Return [x, y] of the center of cell containing provided text 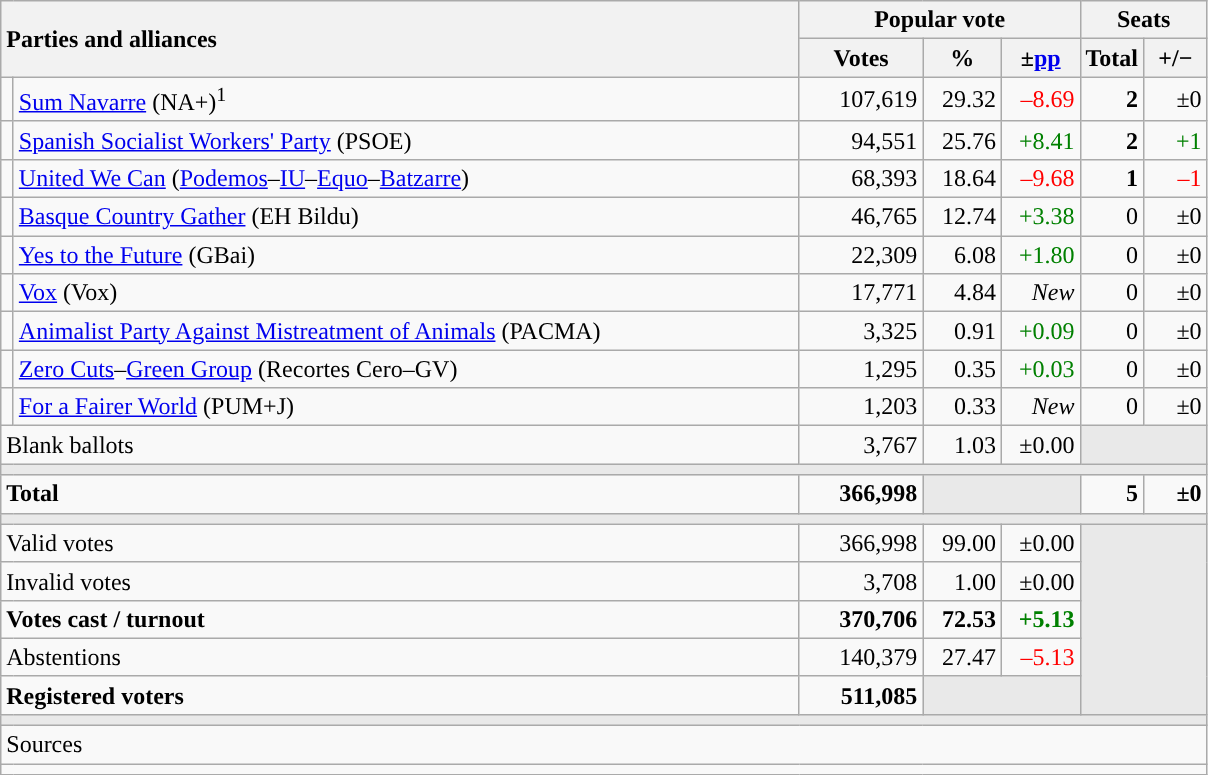
0.91 [962, 331]
Registered voters [400, 695]
Blank ballots [400, 445]
3,325 [861, 331]
99.00 [962, 543]
370,706 [861, 619]
22,309 [861, 255]
18.64 [962, 178]
–8.69 [1040, 100]
0.35 [962, 369]
Parties and alliances [400, 39]
+5.13 [1040, 619]
Vox (Vox) [406, 293]
140,379 [861, 657]
–5.13 [1040, 657]
±pp [1040, 58]
0.33 [962, 407]
Popular vote [940, 20]
107,619 [861, 100]
–1 [1176, 178]
United We Can (Podemos–IU–Equo–Batzarre) [406, 178]
+8.41 [1040, 140]
1 [1112, 178]
Yes to the Future (GBai) [406, 255]
For a Fairer World (PUM+J) [406, 407]
% [962, 58]
–9.68 [1040, 178]
+0.03 [1040, 369]
511,085 [861, 695]
Valid votes [400, 543]
Sum Navarre (NA+)1 [406, 100]
17,771 [861, 293]
5 [1112, 494]
3,767 [861, 445]
Spanish Socialist Workers' Party (PSOE) [406, 140]
+1 [1176, 140]
6.08 [962, 255]
72.53 [962, 619]
Seats [1144, 20]
1.03 [962, 445]
1,203 [861, 407]
+3.38 [1040, 217]
4.84 [962, 293]
+1.80 [1040, 255]
Votes [861, 58]
1.00 [962, 581]
+/− [1176, 58]
Sources [604, 745]
94,551 [861, 140]
46,765 [861, 217]
68,393 [861, 178]
27.47 [962, 657]
12.74 [962, 217]
25.76 [962, 140]
+0.09 [1040, 331]
Animalist Party Against Mistreatment of Animals (PACMA) [406, 331]
Invalid votes [400, 581]
1,295 [861, 369]
Zero Cuts–Green Group (Recortes Cero–GV) [406, 369]
Basque Country Gather (EH Bildu) [406, 217]
Abstentions [400, 657]
Votes cast / turnout [400, 619]
3,708 [861, 581]
29.32 [962, 100]
